Detect which cell encompasses the target text, then output its [X, Y] center coordinate. 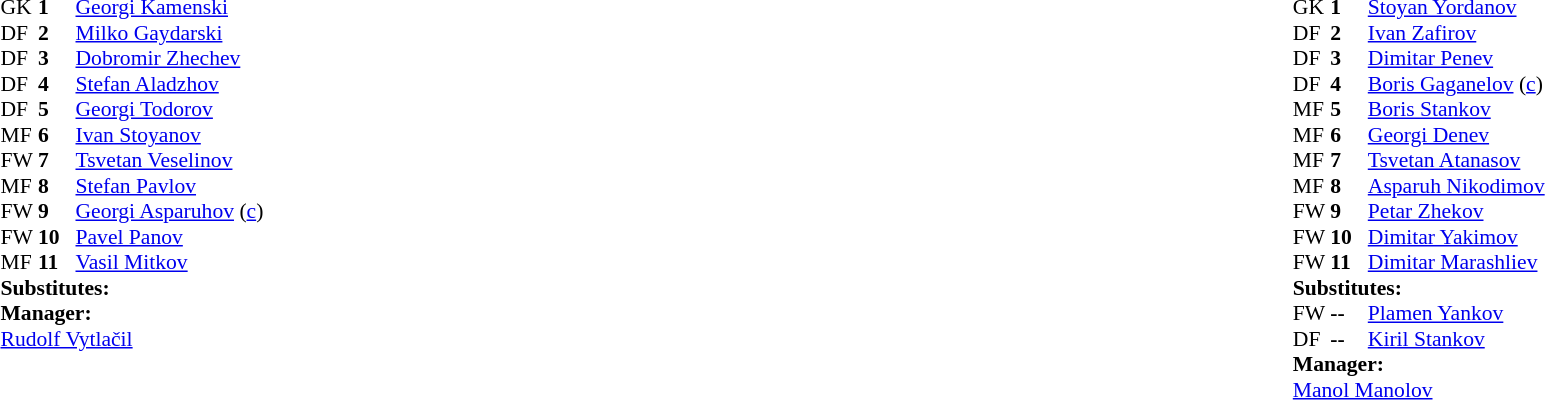
Tsvetan Atanasov [1456, 161]
Stefan Pavlov [170, 186]
Georgi Todorov [170, 109]
Kiril Stankov [1456, 339]
Boris Stankov [1456, 109]
Ivan Zafirov [1456, 33]
Pavel Panov [170, 237]
Dobromir Zhechev [170, 59]
Petar Zhekov [1456, 211]
Dimitar Yakimov [1456, 237]
Stefan Aladzhov [170, 84]
Boris Gaganelov (c) [1456, 84]
Plamen Yankov [1456, 313]
Asparuh Nikodimov [1456, 186]
Dimitar Marashliev [1456, 263]
Ivan Stoyanov [170, 135]
Vasil Mitkov [170, 263]
Georgi Denev [1456, 135]
Rudolf Vytlačil [132, 339]
Dimitar Penev [1456, 59]
Tsvetan Veselinov [170, 161]
Milko Gaydarski [170, 33]
Georgi Asparuhov (c) [170, 211]
